Return the [X, Y] coordinate for the center point of the cell that contains the specified text.  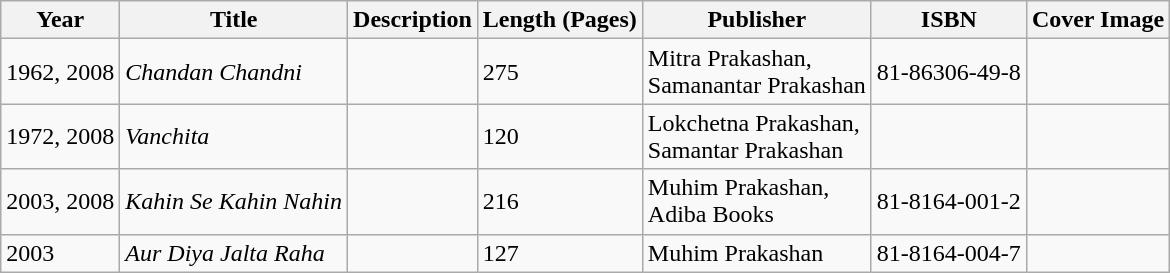
Mitra Prakashan,Samanantar Prakashan [756, 72]
Lokchetna Prakashan,Samantar Prakashan [756, 136]
Muhim Prakashan [756, 253]
2003, 2008 [60, 202]
Vanchita [234, 136]
Muhim Prakashan,Adiba Books [756, 202]
Title [234, 20]
Length (Pages) [560, 20]
81-8164-001-2 [948, 202]
216 [560, 202]
81-86306-49-8 [948, 72]
Year [60, 20]
120 [560, 136]
ISBN [948, 20]
81-8164-004-7 [948, 253]
1962, 2008 [60, 72]
Publisher [756, 20]
Aur Diya Jalta Raha [234, 253]
127 [560, 253]
275 [560, 72]
Kahin Se Kahin Nahin [234, 202]
1972, 2008 [60, 136]
Cover Image [1098, 20]
Description [413, 20]
Chandan Chandni [234, 72]
2003 [60, 253]
